Return the (x, y) coordinate for the center point of the cell that contains the specified text.  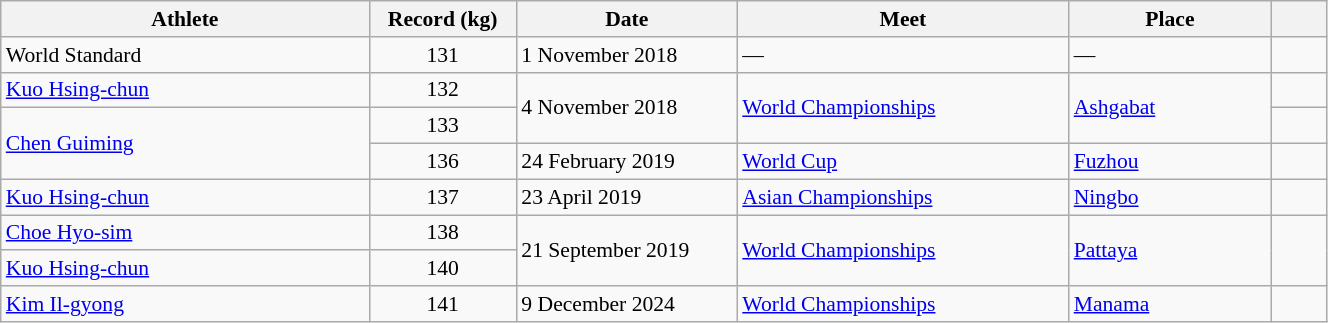
Athlete (185, 19)
24 February 2019 (626, 162)
Asian Championships (902, 197)
Ashgabat (1170, 108)
Meet (902, 19)
21 September 2019 (626, 250)
9 December 2024 (626, 304)
131 (442, 55)
132 (442, 90)
World Standard (185, 55)
140 (442, 269)
4 November 2018 (626, 108)
Place (1170, 19)
Kim Il-gyong (185, 304)
Pattaya (1170, 250)
138 (442, 233)
137 (442, 197)
Chen Guiming (185, 144)
1 November 2018 (626, 55)
World Cup (902, 162)
141 (442, 304)
Date (626, 19)
23 April 2019 (626, 197)
Choe Hyo-sim (185, 233)
Manama (1170, 304)
Record (kg) (442, 19)
133 (442, 126)
Fuzhou (1170, 162)
136 (442, 162)
Ningbo (1170, 197)
